Identify which cell holds the provided text, then report its (X, Y) central coordinate. 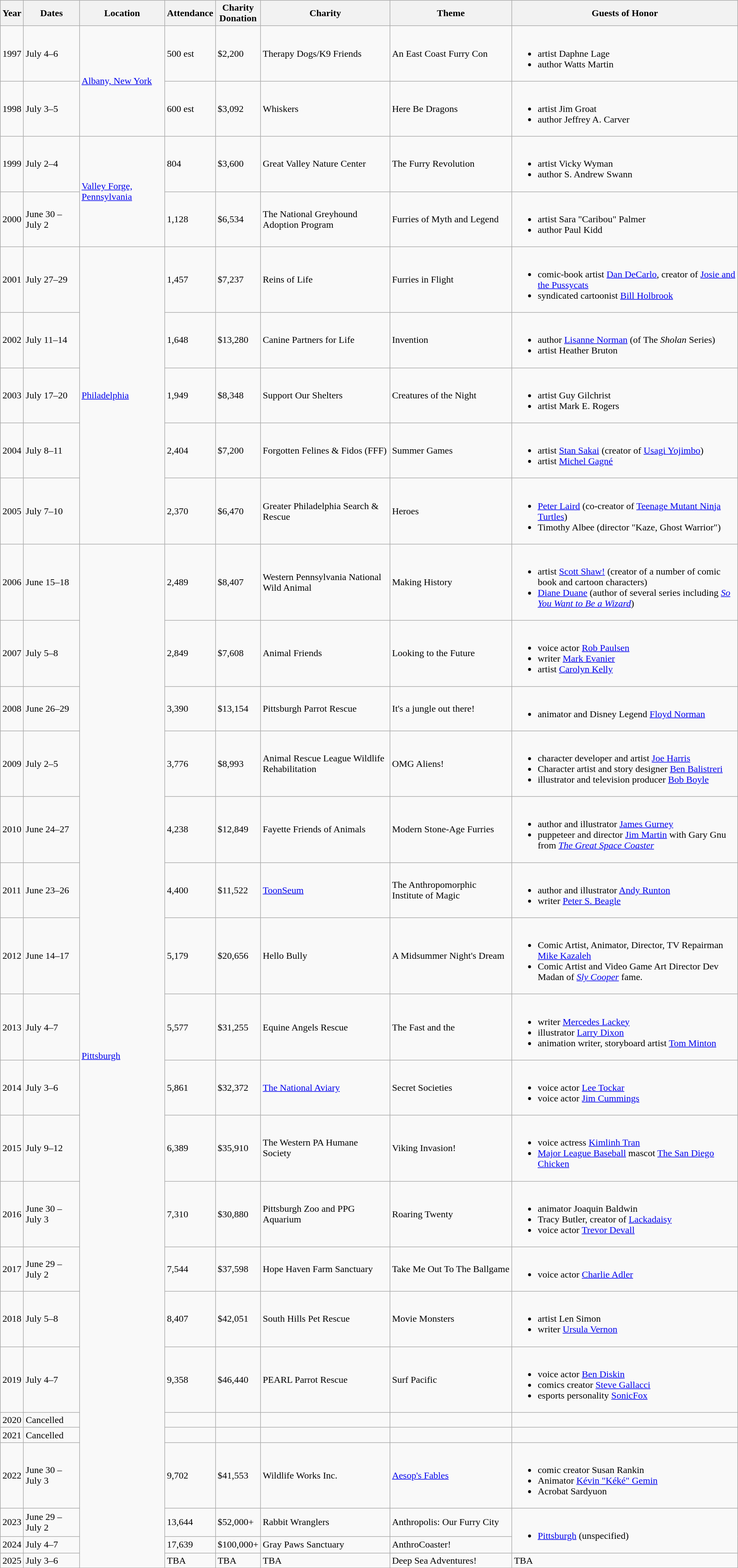
Guests of Honor (624, 13)
2,404 (190, 450)
The Furry Revolution (451, 164)
Pittsburgh Zoo and PPG Aquarium (325, 1214)
artist Guy Gilchristartist Mark E. Rogers (624, 395)
$6,470 (238, 511)
2016 (12, 1214)
animator Joaquin BaldwinTracy Butler, creator of Lackadaisyvoice actor Trevor Devall (624, 1214)
artist Daphne Lageauthor Watts Martin (624, 54)
$100,000+ (238, 1545)
Pittsburgh (unspecified) (624, 1531)
$3,092 (238, 109)
2017 (12, 1269)
804 (190, 164)
voice actor Rob Paulsenwriter Mark Evanierartist Carolyn Kelly (624, 653)
AnthroCoaster! (451, 1545)
artist Len Simonwriter Ursula Vernon (624, 1319)
July 7–10 (52, 511)
Greater Philadelphia Search & Rescue (325, 511)
Peter Laird (co-creator of Teenage Mutant Ninja Turtles)Timothy Albee (director "Kaze, Ghost Warrior") (624, 511)
Wildlife Works Inc. (325, 1475)
July 8–11 (52, 450)
Looking to the Future (451, 653)
2021 (12, 1435)
OMG Aliens! (451, 764)
South Hills Pet Rescue (325, 1319)
comic-book artist Dan DeCarlo, creator of Josie and the Pussycatssyndicated cartoonist Bill Holbrook (624, 280)
2015 (12, 1148)
Canine Partners for Life (325, 340)
2004 (12, 450)
Here Be Dragons (451, 109)
$7,608 (238, 653)
2020 (12, 1420)
Invention (451, 340)
Surf Pacific (451, 1379)
2023 (12, 1522)
7,310 (190, 1214)
Take Me Out To The Ballgame (451, 1269)
$6,534 (238, 219)
artist Sara "Caribou" Palmerauthor Paul Kidd (624, 219)
Forgotten Felines & Fidos (FFF) (325, 450)
2006 (12, 582)
1998 (12, 109)
Hope Haven Farm Sanctuary (325, 1269)
9,702 (190, 1475)
2003 (12, 395)
Great Valley Nature Center (325, 164)
PEARL Parrot Rescue (325, 1379)
Making History (451, 582)
$37,598 (238, 1269)
1997 (12, 54)
animator and Disney Legend Floyd Norman (624, 709)
3,390 (190, 709)
$12,849 (238, 830)
$35,910 (238, 1148)
Whiskers (325, 109)
Therapy Dogs/K9 Friends (325, 54)
$2,200 (238, 54)
July 2–4 (52, 164)
The National Greyhound Adoption Program (325, 219)
2013 (12, 1027)
CharityDonation (238, 13)
author Lisanne Norman (of The Sholan Series)artist Heather Bruton (624, 340)
Pittsburgh (122, 1056)
17,639 (190, 1545)
Dates (52, 13)
July 9–12 (52, 1148)
$32,372 (238, 1088)
voice actor Lee Tockarvoice actor Jim Cummings (624, 1088)
2009 (12, 764)
June 26–29 (52, 709)
Movie Monsters (451, 1319)
1,457 (190, 280)
$42,051 (238, 1319)
600 est (190, 109)
voice actor Charlie Adler (624, 1269)
500 est (190, 54)
The Fast and the (451, 1027)
2,849 (190, 653)
2022 (12, 1475)
voice actor Ben Diskincomics creator Steve Gallacciesports personality SonicFox (624, 1379)
$3,600 (238, 164)
$11,522 (238, 890)
Comic Artist, Animator, Director, TV Repairman Mike KazalehComic Artist and Video Game Art Director Dev Madan of Sly Cooper fame. (624, 956)
$7,237 (238, 280)
5,179 (190, 956)
Rabbit Wranglers (325, 1522)
2005 (12, 511)
13,644 (190, 1522)
The National Aviary (325, 1088)
Equine Angels Rescue (325, 1027)
$8,993 (238, 764)
2010 (12, 830)
Theme (451, 13)
Attendance (190, 13)
2011 (12, 890)
2018 (12, 1319)
July 2–5 (52, 764)
2012 (12, 956)
3,776 (190, 764)
$8,407 (238, 582)
2008 (12, 709)
5,861 (190, 1088)
2007 (12, 653)
$46,440 (238, 1379)
An East Coast Furry Con (451, 54)
2024 (12, 1545)
Albany, New York (122, 81)
Viking Invasion! (451, 1148)
Aesop's Fables (451, 1475)
$41,553 (238, 1475)
July 27–29 (52, 280)
artist Jim Groatauthor Jeffrey A. Carver (624, 109)
9,358 (190, 1379)
The Anthropomorphic Institute of Magic (451, 890)
1,949 (190, 395)
1999 (12, 164)
4,400 (190, 890)
artist Stan Sakai (creator of Usagi Yojimbo)artist Michel Gagné (624, 450)
character developer and artist Joe HarrisCharacter artist and story designer Ben Balistreriillustrator and television producer Bob Boyle (624, 764)
June 15–18 (52, 582)
2000 (12, 219)
Charity (325, 13)
June 30 – July 2 (52, 219)
Fayette Friends of Animals (325, 830)
2001 (12, 280)
Modern Stone-Age Furries (451, 830)
Summer Games (451, 450)
Furries of Myth and Legend (451, 219)
Support Our Shelters (325, 395)
comic creator Susan RankinAnimator Kévin "Kéké" GeminAcrobat Sardyuon (624, 1475)
July 11–14 (52, 340)
$7,200 (238, 450)
Heroes (451, 511)
July 3–5 (52, 109)
2014 (12, 1088)
July 4–6 (52, 54)
2002 (12, 340)
7,544 (190, 1269)
author and illustrator James Gurneypuppeteer and director Jim Martin with Gary Gnu from The Great Space Coaster (624, 830)
It's a jungle out there! (451, 709)
Secret Societies (451, 1088)
1,648 (190, 340)
Anthropolis: Our Furry City (451, 1522)
voice actress Kimlinh TranMajor League Baseball mascot The San Diego Chicken (624, 1148)
$20,656 (238, 956)
Philadelphia (122, 395)
2,370 (190, 511)
Reins of Life (325, 280)
8,407 (190, 1319)
1,128 (190, 219)
Animal Friends (325, 653)
A Midsummer Night's Dream (451, 956)
June 14–17 (52, 956)
2019 (12, 1379)
The Western PA Humane Society (325, 1148)
5,577 (190, 1027)
June 24–27 (52, 830)
$30,880 (238, 1214)
Valley Forge, Pennsylvania (122, 192)
$52,000+ (238, 1522)
writer Mercedes Lackeyillustrator Larry Dixonanimation writer, storyboard artist Tom Minton (624, 1027)
Hello Bully (325, 956)
Creatures of the Night (451, 395)
Furries in Flight (451, 280)
Pittsburgh Parrot Rescue (325, 709)
ToonSeum (325, 890)
Roaring Twenty (451, 1214)
2025 (12, 1560)
Western Pennsylvania National Wild Animal (325, 582)
June 23–26 (52, 890)
$31,255 (238, 1027)
$13,280 (238, 340)
Year (12, 13)
Deep Sea Adventures! (451, 1560)
$8,348 (238, 395)
6,389 (190, 1148)
Animal Rescue League Wildlife Rehabilitation (325, 764)
Gray Paws Sanctuary (325, 1545)
author and illustrator Andy Runtonwriter Peter S. Beagle (624, 890)
Location (122, 13)
artist Vicky Wymanauthor S. Andrew Swann (624, 164)
2,489 (190, 582)
July 17–20 (52, 395)
4,238 (190, 830)
$13,154 (238, 709)
